From the cell containing the given text, extract its center point as [X, Y] coordinate. 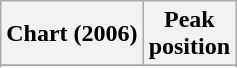
Chart (2006) [72, 34]
Peakposition [189, 34]
